Provide the (X, Y) coordinate of the cell's center where the given text is located.  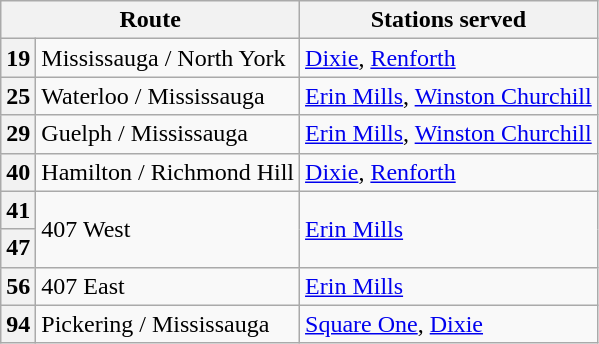
Mississauga / North York (168, 58)
41 (18, 210)
Hamilton / Richmond Hill (168, 172)
25 (18, 96)
47 (18, 248)
56 (18, 286)
Waterloo / Mississauga (168, 96)
Guelph / Mississauga (168, 134)
19 (18, 58)
Pickering / Mississauga (168, 324)
407 West (168, 229)
Stations served (449, 20)
Route (150, 20)
29 (18, 134)
94 (18, 324)
407 East (168, 286)
Square One, Dixie (449, 324)
40 (18, 172)
